Determine the [X, Y] coordinate at the center of the cell enclosing the given text.  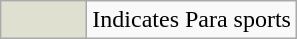
Indicates Para sports [192, 20]
